Search for the cell housing the specified text and yield its [x, y] center coordinate. 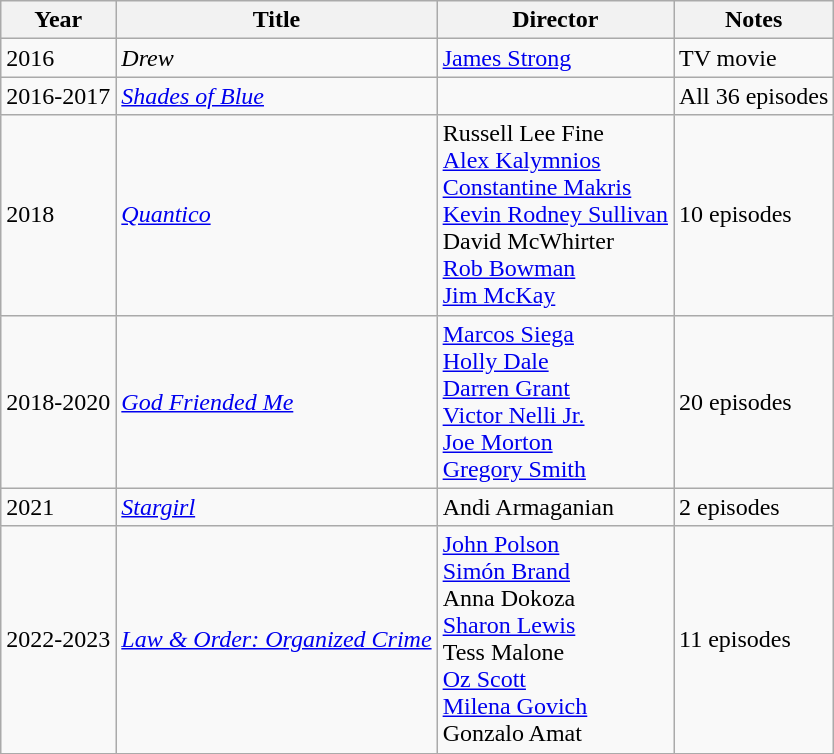
Drew [276, 58]
God Friended Me [276, 402]
Quantico [276, 215]
All 36 episodes [754, 96]
2021 [58, 507]
Notes [754, 20]
10 episodes [754, 215]
2 episodes [754, 507]
James Strong [555, 58]
Stargirl [276, 507]
2016-2017 [58, 96]
Year [58, 20]
Russell Lee FineAlex KalymniosConstantine MakrisKevin Rodney SullivanDavid McWhirterRob BowmanJim McKay [555, 215]
2018 [58, 215]
Law & Order: Organized Crime [276, 640]
Andi Armaganian [555, 507]
Shades of Blue [276, 96]
TV movie [754, 58]
20 episodes [754, 402]
Title [276, 20]
2018-2020 [58, 402]
11 episodes [754, 640]
Director [555, 20]
John PolsonSimón BrandAnna DokozaSharon LewisTess MaloneOz ScottMilena GovichGonzalo Amat [555, 640]
2016 [58, 58]
Marcos SiegaHolly DaleDarren GrantVictor Nelli Jr.Joe MortonGregory Smith [555, 402]
2022-2023 [58, 640]
